Scan for the cell matching the given text and deliver its [X, Y] coordinate at center. 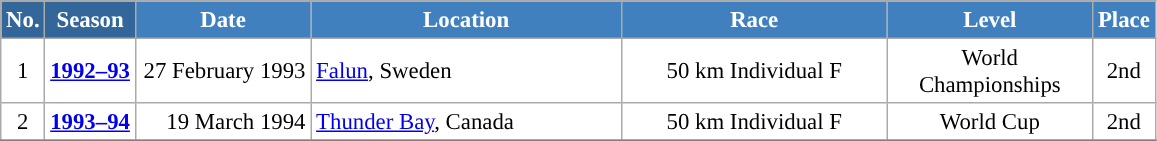
Level [990, 20]
1992–93 [90, 72]
Season [90, 20]
Date [223, 20]
2 [23, 122]
Location [466, 20]
Race [754, 20]
Thunder Bay, Canada [466, 122]
1 [23, 72]
Falun, Sweden [466, 72]
No. [23, 20]
World Championships [990, 72]
27 February 1993 [223, 72]
World Cup [990, 122]
19 March 1994 [223, 122]
1993–94 [90, 122]
Place [1124, 20]
